For the text-containing cell, return its midpoint in (x, y) coordinate format. 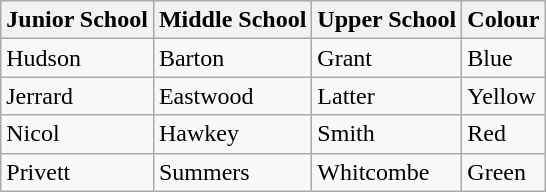
Latter (387, 96)
Barton (232, 58)
Jerrard (78, 96)
Eastwood (232, 96)
Hawkey (232, 134)
Yellow (504, 96)
Summers (232, 172)
Blue (504, 58)
Red (504, 134)
Middle School (232, 20)
Smith (387, 134)
Colour (504, 20)
Junior School (78, 20)
Privett (78, 172)
Whitcombe (387, 172)
Nicol (78, 134)
Hudson (78, 58)
Upper School (387, 20)
Grant (387, 58)
Green (504, 172)
